From the cell containing the given text, extract its center point as (X, Y) coordinate. 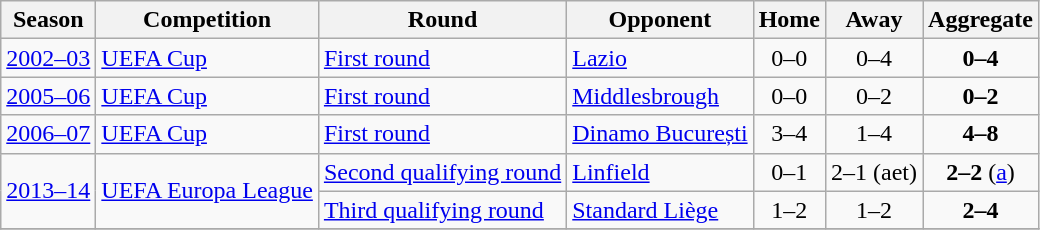
1–4 (874, 134)
3–4 (789, 134)
2005–06 (48, 96)
Linfield (660, 172)
Dinamo București (660, 134)
Lazio (660, 58)
2–1 (aet) (874, 172)
Third qualifying round (442, 210)
0–1 (789, 172)
Round (442, 20)
Second qualifying round (442, 172)
Standard Liège (660, 210)
Middlesbrough (660, 96)
Competition (208, 20)
Away (874, 20)
UEFA Europa League (208, 191)
Aggregate (981, 20)
2–4 (981, 210)
Season (48, 20)
4–8 (981, 134)
Opponent (660, 20)
2002–03 (48, 58)
2–2 (a) (981, 172)
Home (789, 20)
2006–07 (48, 134)
2013–14 (48, 191)
